From the cell containing the given text, extract its center point as (X, Y) coordinate. 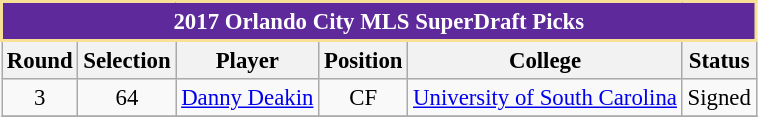
Selection (127, 60)
CF (364, 98)
Round (40, 60)
3 (40, 98)
College (545, 60)
Position (364, 60)
Signed (719, 98)
2017 Orlando City MLS SuperDraft Picks (380, 22)
Player (248, 60)
Danny Deakin (248, 98)
64 (127, 98)
Status (719, 60)
University of South Carolina (545, 98)
